Find where the given text appears and provide that cell's center as [x, y] coordinate. 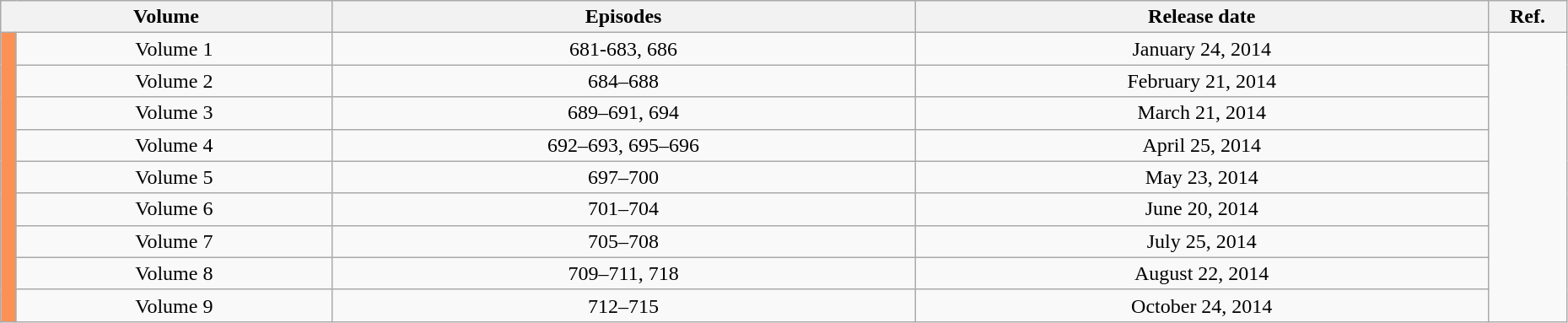
Volume 6 [174, 209]
February 21, 2014 [1202, 81]
October 24, 2014 [1202, 305]
Volume [166, 17]
March 21, 2014 [1202, 113]
August 22, 2014 [1202, 273]
697–700 [623, 177]
April 25, 2014 [1202, 145]
June 20, 2014 [1202, 209]
Volume 5 [174, 177]
Ref. [1528, 17]
Episodes [623, 17]
705–708 [623, 241]
Volume 8 [174, 273]
Volume 3 [174, 113]
689–691, 694 [623, 113]
684–688 [623, 81]
July 25, 2014 [1202, 241]
January 24, 2014 [1202, 49]
Volume 9 [174, 305]
692–693, 695–696 [623, 145]
681-683, 686 [623, 49]
709–711, 718 [623, 273]
May 23, 2014 [1202, 177]
Volume 2 [174, 81]
Release date [1202, 17]
701–704 [623, 209]
712–715 [623, 305]
Volume 1 [174, 49]
Volume 7 [174, 241]
Volume 4 [174, 145]
